Find where the given text appears and provide that cell's center as [x, y] coordinate. 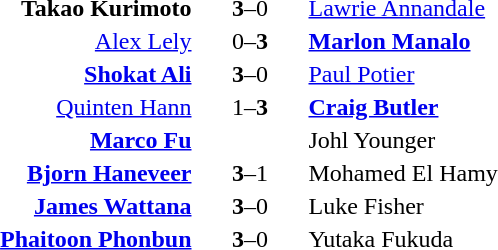
1–3 [250, 107]
3–1 [250, 173]
0–3 [250, 41]
